For the text-containing cell, return its midpoint in (x, y) coordinate format. 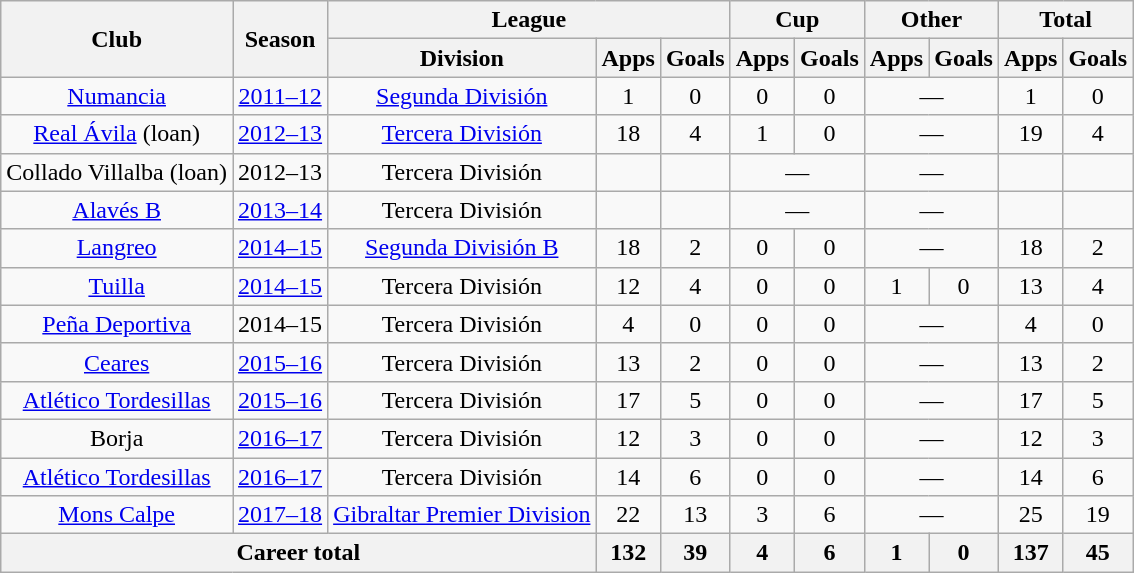
Ceares (117, 362)
137 (1030, 553)
Other (931, 20)
Segunda División (462, 96)
Mons Calpe (117, 515)
Alavés B (117, 210)
Cup (797, 20)
39 (695, 553)
Division (462, 58)
2013–14 (280, 210)
Numancia (117, 96)
Real Ávila (loan) (117, 134)
Career total (298, 553)
2017–18 (280, 515)
2011–12 (280, 96)
45 (1098, 553)
League (530, 20)
Collado Villalba (loan) (117, 172)
Peña Deportiva (117, 324)
25 (1030, 515)
Segunda División B (462, 248)
Club (117, 39)
Total (1065, 20)
Tuilla (117, 286)
132 (628, 553)
Borja (117, 438)
Gibraltar Premier Division (462, 515)
Langreo (117, 248)
Season (280, 39)
22 (628, 515)
